Capture the cell that displays the provided text and extract its (x, y) central coordinate. 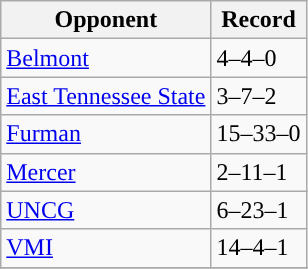
3–7–2 (258, 96)
UNCG (106, 210)
Record (258, 20)
Belmont (106, 58)
6–23–1 (258, 210)
15–33–0 (258, 134)
Furman (106, 134)
14–4–1 (258, 248)
4–4–0 (258, 58)
VMI (106, 248)
Opponent (106, 20)
2–11–1 (258, 172)
Mercer (106, 172)
East Tennessee State (106, 96)
